Determine the [x, y] coordinate at the center of the cell enclosing the given text.  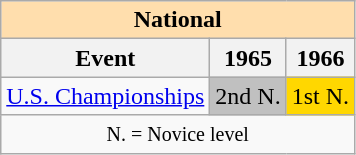
National [178, 20]
1966 [320, 58]
U.S. Championships [106, 96]
1st N. [320, 96]
Event [106, 58]
2nd N. [248, 96]
N. = Novice level [178, 134]
1965 [248, 58]
